Detect which cell encompasses the target text, then output its [x, y] center coordinate. 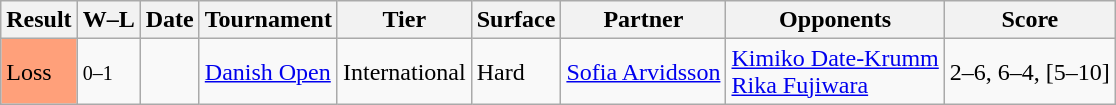
Danish Open [268, 72]
W–L [108, 20]
Tier [404, 20]
Loss [39, 72]
Kimiko Date-Krumm Rika Fujiwara [835, 72]
Tournament [268, 20]
Result [39, 20]
Partner [644, 20]
2–6, 6–4, [5–10] [1030, 72]
International [404, 72]
Sofia Arvidsson [644, 72]
Surface [516, 20]
Date [170, 20]
0–1 [108, 72]
Score [1030, 20]
Hard [516, 72]
Opponents [835, 20]
